Capture the cell that displays the provided text and extract its [x, y] central coordinate. 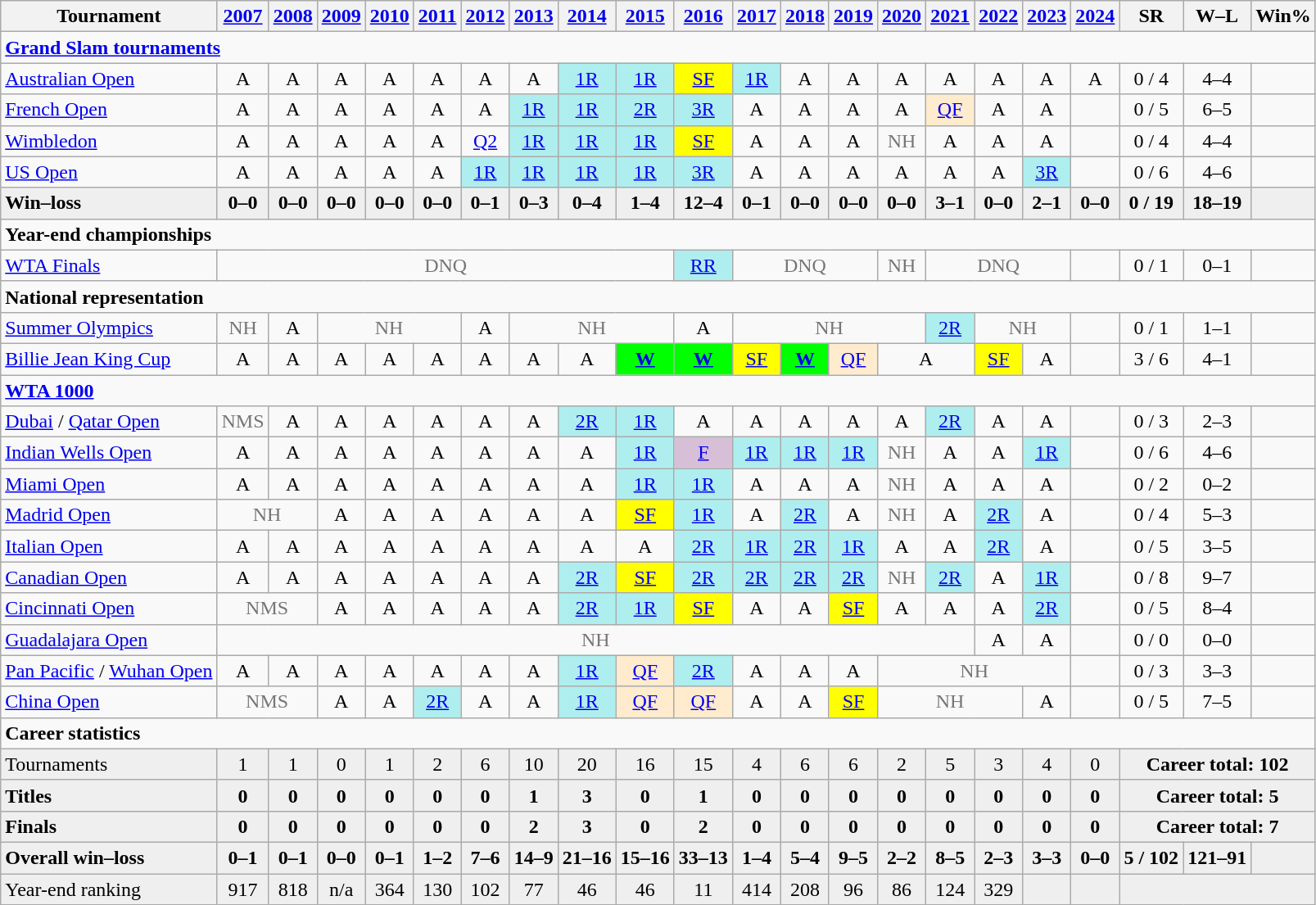
National representation [658, 296]
102 [485, 889]
5 [950, 764]
Overall win–loss [109, 857]
329 [999, 889]
7–5 [1217, 702]
WTA Finals [109, 265]
Finals [109, 826]
8–5 [950, 857]
0 / 0 [1151, 640]
RR [703, 265]
208 [804, 889]
Wimbledon [109, 141]
2024 [1096, 16]
Career total: 7 [1217, 826]
French Open [109, 110]
Indian Wells Open [109, 453]
1–2 [437, 857]
5–4 [804, 857]
Australian Open [109, 79]
4–1 [1217, 359]
0 / 8 [1151, 577]
Dubai / Qatar Open [109, 422]
86 [902, 889]
8–4 [1217, 609]
0 / 19 [1151, 203]
15–16 [645, 857]
2023 [1047, 16]
96 [853, 889]
Year-end ranking [109, 889]
18–19 [1217, 203]
Grand Slam tournaments [658, 48]
WTA 1000 [658, 391]
China Open [109, 702]
Pan Pacific / Wuhan Open [109, 671]
2019 [853, 16]
2018 [804, 16]
818 [293, 889]
2013 [534, 16]
3–1 [950, 203]
130 [437, 889]
Tournament [109, 16]
Tournaments [109, 764]
2017 [757, 16]
7–6 [485, 857]
2021 [950, 16]
2011 [437, 16]
0–4 [586, 203]
0–2 [1217, 484]
9–5 [853, 857]
Titles [109, 795]
21–16 [586, 857]
2007 [242, 16]
15 [703, 764]
2014 [586, 16]
Career statistics [658, 733]
5 / 102 [1151, 857]
33–13 [703, 857]
11 [703, 889]
5–3 [1217, 515]
917 [242, 889]
SR [1151, 16]
Italian Open [109, 546]
Year-end championships [658, 234]
Cincinnati Open [109, 609]
Billie Jean King Cup [109, 359]
3–5 [1217, 546]
Summer Olympics [109, 328]
2008 [293, 16]
9–7 [1217, 577]
2022 [999, 16]
2–2 [902, 857]
1–1 [1217, 328]
2009 [341, 16]
2010 [390, 16]
2020 [902, 16]
3 / 6 [1151, 359]
Win–loss [109, 203]
77 [534, 889]
121–91 [1217, 857]
Miami Open [109, 484]
Q2 [485, 141]
Career total: 102 [1217, 764]
Madrid Open [109, 515]
2–1 [1047, 203]
US Open [109, 172]
0–3 [534, 203]
12–4 [703, 203]
10 [534, 764]
6–5 [1217, 110]
F [703, 453]
n/a [341, 889]
414 [757, 889]
2015 [645, 16]
20 [586, 764]
W–L [1217, 16]
2016 [703, 16]
Canadian Open [109, 577]
124 [950, 889]
364 [390, 889]
16 [645, 764]
14–9 [534, 857]
Win% [1284, 16]
0 / 2 [1151, 484]
Guadalajara Open [109, 640]
2012 [485, 16]
Career total: 5 [1217, 795]
